Determine the [X, Y] coordinate at the center of the cell enclosing the given text.  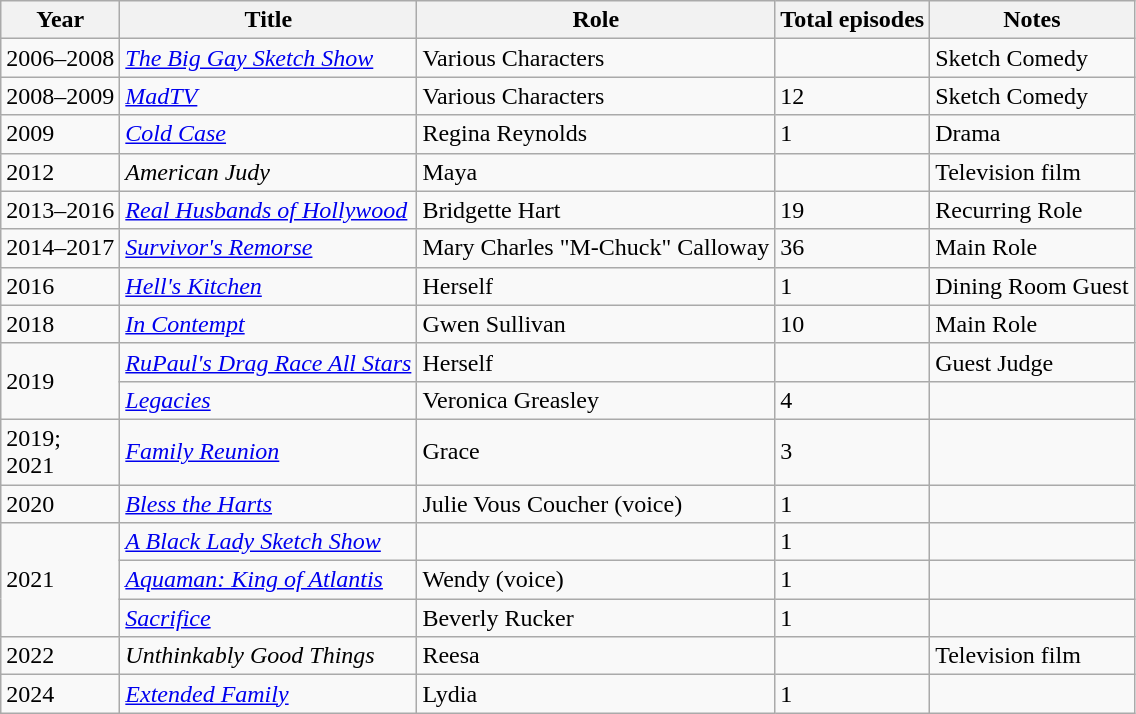
Legacies [268, 400]
12 [852, 96]
Drama [1032, 134]
Survivor's Remorse [268, 248]
Gwen Sullivan [596, 324]
Wendy (voice) [596, 580]
Beverly Rucker [596, 618]
2013–2016 [60, 210]
Role [596, 20]
MadTV [268, 96]
10 [852, 324]
2022 [60, 656]
RuPaul's Drag Race All Stars [268, 362]
American Judy [268, 172]
2021 [60, 580]
Sacrifice [268, 618]
Reesa [596, 656]
Cold Case [268, 134]
2012 [60, 172]
The Big Gay Sketch Show [268, 58]
Real Husbands of Hollywood [268, 210]
Title [268, 20]
2006–2008 [60, 58]
Year [60, 20]
2020 [60, 503]
Dining Room Guest [1032, 286]
2019 [60, 381]
Aquaman: King of Atlantis [268, 580]
Extended Family [268, 694]
2016 [60, 286]
Total episodes [852, 20]
19 [852, 210]
2024 [60, 694]
Bridgette Hart [596, 210]
Notes [1032, 20]
Regina Reynolds [596, 134]
2008–2009 [60, 96]
2018 [60, 324]
In Contempt [268, 324]
Guest Judge [1032, 362]
Bless the Harts [268, 503]
Recurring Role [1032, 210]
Lydia [596, 694]
Grace [596, 452]
Maya [596, 172]
Julie Vous Coucher (voice) [596, 503]
36 [852, 248]
Family Reunion [268, 452]
4 [852, 400]
Mary Charles "M-Chuck" Calloway [596, 248]
Veronica Greasley [596, 400]
Unthinkably Good Things [268, 656]
Hell's Kitchen [268, 286]
2019;2021 [60, 452]
3 [852, 452]
2014–2017 [60, 248]
2009 [60, 134]
A Black Lady Sketch Show [268, 542]
